Locate the cell with the specified text and output its [X, Y] center coordinate. 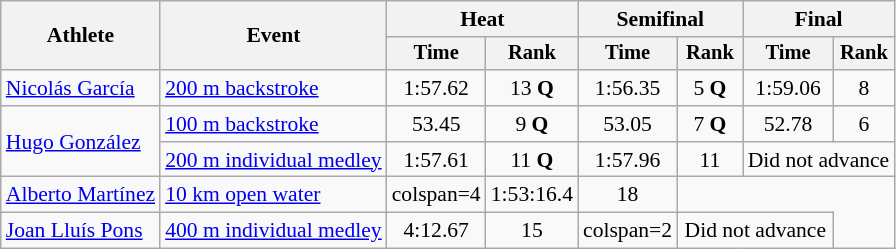
11 Q [532, 160]
1:59.06 [788, 88]
Joan Lluís Pons [80, 231]
400 m individual medley [274, 231]
Nicolás García [80, 88]
1:53:16.4 [532, 195]
1:56.35 [628, 88]
colspan=2 [628, 231]
Athlete [80, 36]
100 m backstroke [274, 124]
53.05 [628, 124]
Alberto Martínez [80, 195]
colspan=4 [436, 195]
1:57.62 [436, 88]
200 m backstroke [274, 88]
1:57.61 [436, 160]
52.78 [788, 124]
Heat [482, 19]
Event [274, 36]
53.45 [436, 124]
15 [532, 231]
10 km open water [274, 195]
4:12.67 [436, 231]
13 Q [532, 88]
Final [819, 19]
5 Q [710, 88]
8 [864, 88]
6 [864, 124]
9 Q [532, 124]
1:57.96 [628, 160]
Semifinal [660, 19]
7 Q [710, 124]
200 m individual medley [274, 160]
Hugo González [80, 142]
18 [628, 195]
11 [710, 160]
